Identify which cell holds the provided text, then report its (x, y) central coordinate. 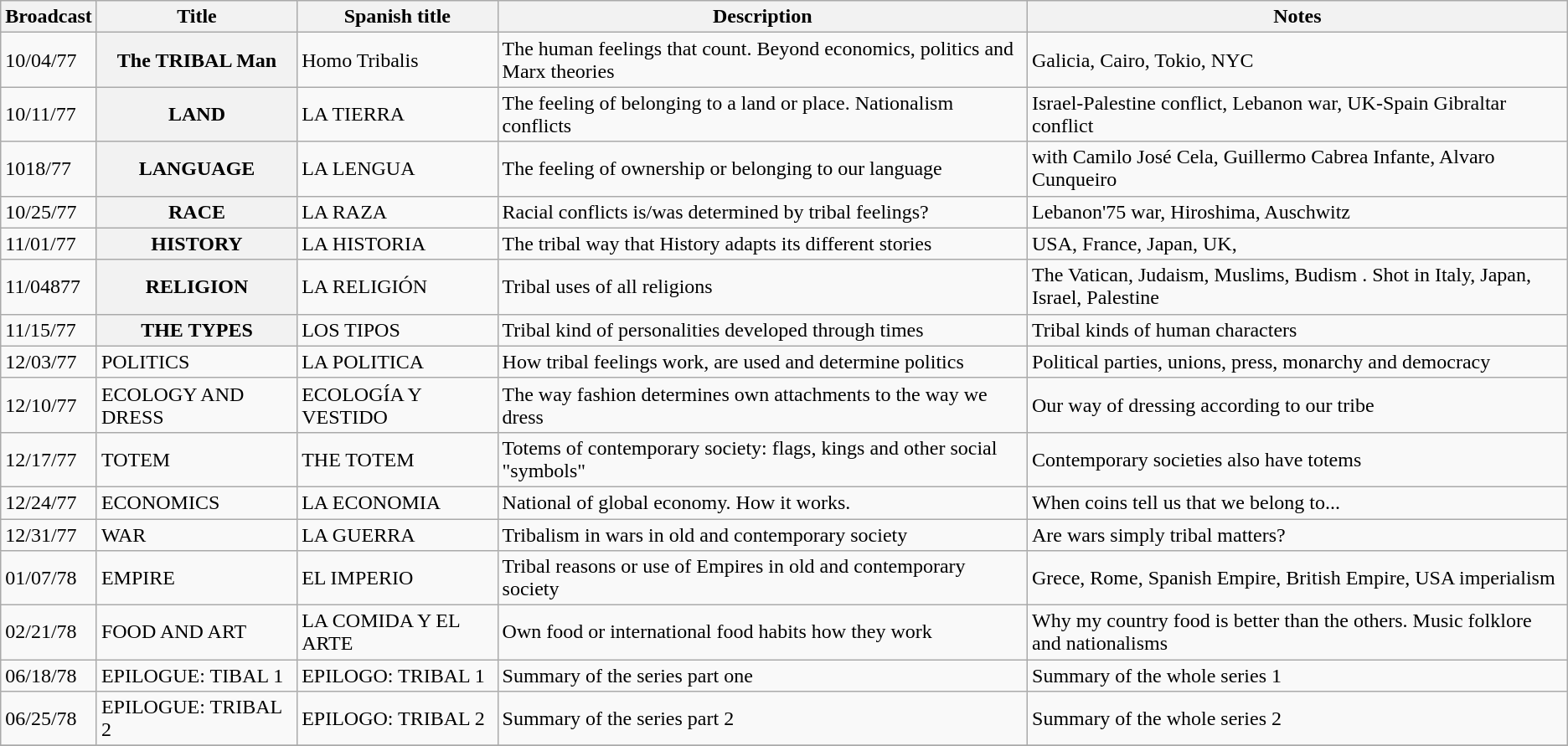
The feeling of belonging to a land or place. Nationalism conflicts (762, 114)
LA RELIGIÓN (397, 286)
Our way of dressing according to our tribe (1298, 405)
Notes (1298, 17)
12/10/77 (49, 405)
POLITICS (196, 362)
12/17/77 (49, 459)
LA POLITICA (397, 362)
Are wars simply tribal matters? (1298, 535)
EPILOGUE: TIBAL 1 (196, 676)
The TRIBAL Man (196, 60)
LA HISTORIA (397, 244)
How tribal feelings work, are used and determine politics (762, 362)
LANGUAGE (196, 169)
Tribal reasons or use of Empires in old and contemporary society (762, 578)
02/21/78 (49, 633)
The feeling of ownership or belonging to our language (762, 169)
LA RAZA (397, 212)
Galicia, Cairo, Tokio, NYC (1298, 60)
Tribalism in wars in old and contemporary society (762, 535)
Summary of the series part one (762, 676)
ECONOMICS (196, 502)
Tribal kind of personalities developed through times (762, 330)
LA TIERRA (397, 114)
EPILOGUE: TRIBAL 2 (196, 718)
FOOD AND ART (196, 633)
06/25/78 (49, 718)
TOTEM (196, 459)
12/31/77 (49, 535)
01/07/78 (49, 578)
The human feelings that count. Beyond economics, politics and Marx theories (762, 60)
11/04877 (49, 286)
Israel-Palestine conflict, Lebanon war, UK-Spain Gibraltar conflict (1298, 114)
Racial conflicts is/was determined by tribal feelings? (762, 212)
1018/77 (49, 169)
EPILOGO: TRIBAL 2 (397, 718)
HISTORY (196, 244)
Summary of the series part 2 (762, 718)
EL IMPERIO (397, 578)
ECOLOGY AND DRESS (196, 405)
11/15/77 (49, 330)
Why my country food is better than the others. Music folklore and nationalisms (1298, 633)
Totems of contemporary society: flags, kings and other social "symbols" (762, 459)
LA COMIDA Y EL ARTE (397, 633)
The way fashion determines own attachments to the way we dress (762, 405)
12/03/77 (49, 362)
LA GUERRA (397, 535)
LAND (196, 114)
Own food or international food habits how they work (762, 633)
Broadcast (49, 17)
USA, France, Japan, UK, (1298, 244)
06/18/78 (49, 676)
Summary of the whole series 1 (1298, 676)
The tribal way that History adapts its different stories (762, 244)
National of global economy. How it works. (762, 502)
with Camilo José Cela, Guillermo Cabrea Infante, Alvaro Cunqueiro (1298, 169)
Summary of the whole series 2 (1298, 718)
10/04/77 (49, 60)
12/24/77 (49, 502)
Spanish title (397, 17)
The Vatican, Judaism, Muslims, Budism . Shot in Italy, Japan, Israel, Palestine (1298, 286)
Lebanon'75 war, Hiroshima, Auschwitz (1298, 212)
Description (762, 17)
LA LENGUA (397, 169)
EPILOGO: TRIBAL 1 (397, 676)
10/11/77 (49, 114)
Grece, Rome, Spanish Empire, British Empire, USA imperialism (1298, 578)
EMPIRE (196, 578)
THE TYPES (196, 330)
RELIGION (196, 286)
RACE (196, 212)
10/25/77 (49, 212)
Homo Tribalis (397, 60)
Contemporary societies also have totems (1298, 459)
When coins tell us that we belong to... (1298, 502)
LA ECONOMIA (397, 502)
ECOLOGÍA Y VESTIDO (397, 405)
Tribal kinds of human characters (1298, 330)
11/01/77 (49, 244)
Political parties, unions, press, monarchy and democracy (1298, 362)
Title (196, 17)
LOS TIPOS (397, 330)
WAR (196, 535)
THE TOTEM (397, 459)
Tribal uses of all religions (762, 286)
